Return [X, Y] of the center of cell containing provided text 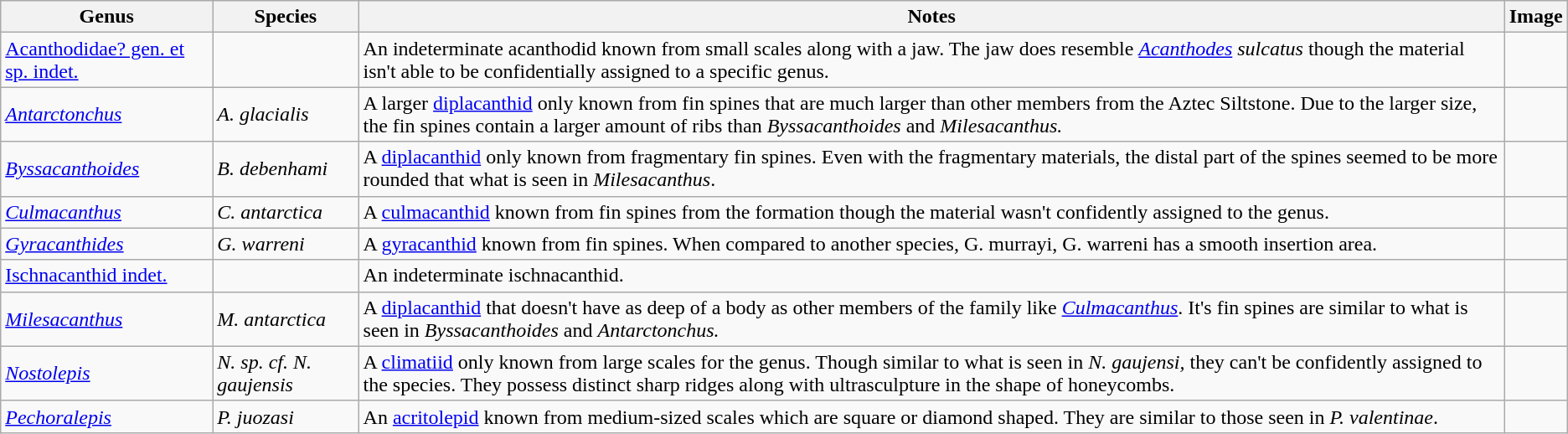
Culmacanthus [107, 212]
Gyracanthides [107, 244]
Milesacanthus [107, 318]
Image [1536, 17]
Species [286, 17]
Byssacanthoides [107, 169]
A gyracanthid known from fin spines. When compared to another species, G. murrayi, G. warreni has a smooth insertion area. [931, 244]
M. antarctica [286, 318]
Genus [107, 17]
A culmacanthid known from fin spines from the formation though the material wasn't confidently assigned to the genus. [931, 212]
An indeterminate ischnacanthid. [931, 276]
P. juozasi [286, 416]
Antarctonchus [107, 114]
Ischnacanthid indet. [107, 276]
N. sp. cf. N. gaujensis [286, 374]
Acanthodidae? gen. et sp. indet. [107, 60]
B. debenhami [286, 169]
An acritolepid known from medium-sized scales which are square or diamond shaped. They are similar to those seen in P. valentinae. [931, 416]
Nostolepis [107, 374]
A. glacialis [286, 114]
G. warreni [286, 244]
C. antarctica [286, 212]
Pechoralepis [107, 416]
Notes [931, 17]
